For the text-containing cell, return its midpoint in (x, y) coordinate format. 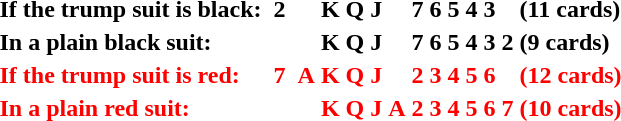
A (306, 75)
